Return [X, Y] of the center of cell containing provided text 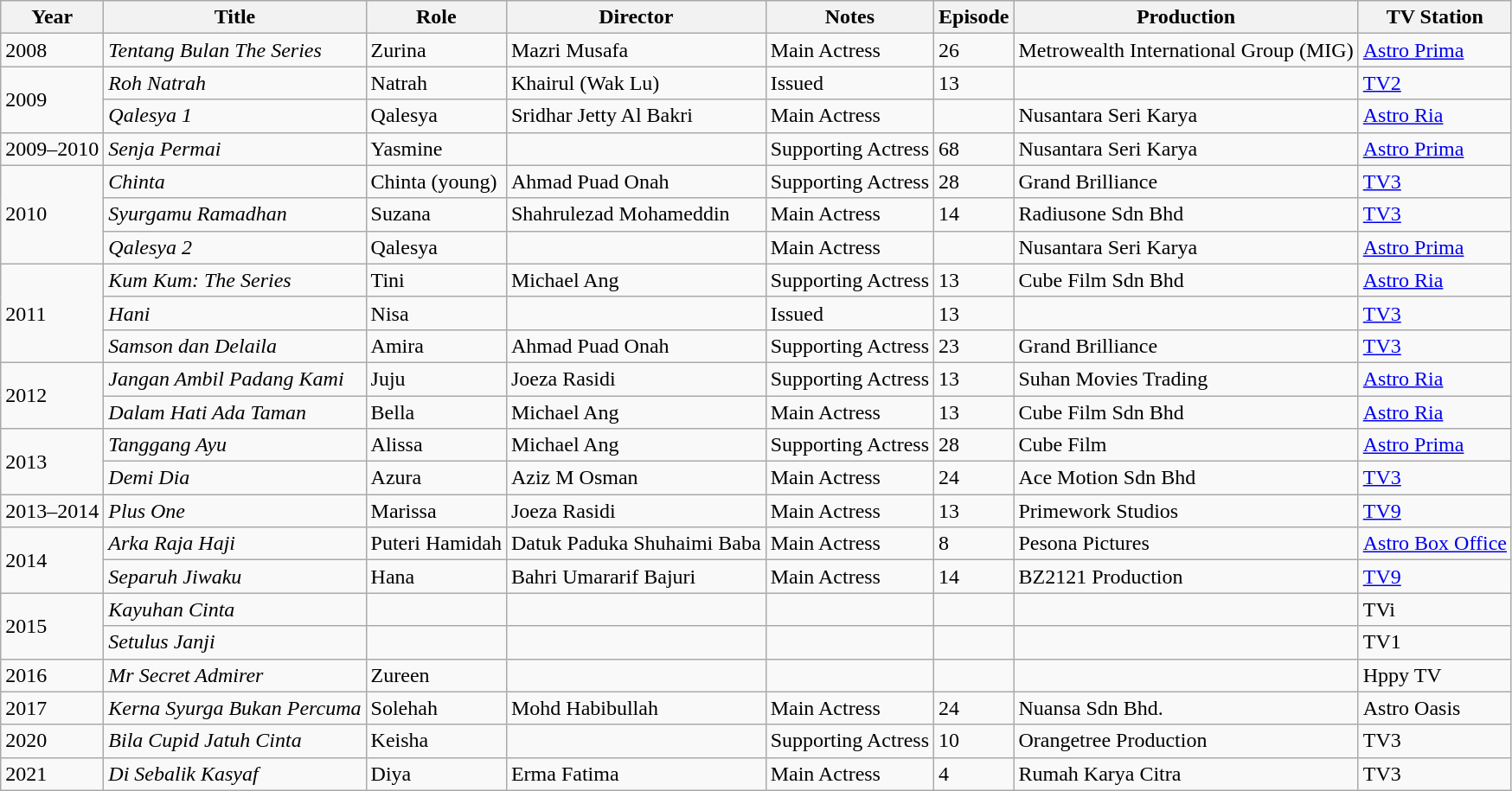
Tini [436, 280]
Syurgamu Ramadhan [235, 214]
Khairul (Wak Lu) [636, 83]
Nuansa Sdn Bhd. [1186, 708]
2009 [52, 99]
Chinta [235, 182]
Samson dan Delaila [235, 346]
2016 [52, 675]
Keisha [436, 741]
Kayuhan Cinta [235, 609]
Dalam Hati Ada Taman [235, 412]
Juju [436, 379]
Azura [436, 478]
Astro Oasis [1434, 708]
23 [974, 346]
Puteri Hamidah [436, 544]
Kum Kum: The Series [235, 280]
Yasmine [436, 149]
10 [974, 741]
68 [974, 149]
2008 [52, 50]
2011 [52, 313]
Bella [436, 412]
Nisa [436, 313]
2012 [52, 395]
Qalesya 1 [235, 116]
2014 [52, 560]
Aziz M Osman [636, 478]
2021 [52, 774]
Zureen [436, 675]
Alissa [436, 445]
TV1 [1434, 642]
Chinta (young) [436, 182]
26 [974, 50]
Year [52, 17]
Rumah Karya Citra [1186, 774]
Orangetree Production [1186, 741]
Arka Raja Haji [235, 544]
TV2 [1434, 83]
4 [974, 774]
Demi Dia [235, 478]
Separuh Jiwaku [235, 577]
Suzana [436, 214]
Qalesya 2 [235, 247]
Radiusone Sdn Bhd [1186, 214]
Production [1186, 17]
Mohd Habibullah [636, 708]
Natrah [436, 83]
Primework Studios [1186, 511]
Erma Fatima [636, 774]
Datuk Paduka Shuhaimi Baba [636, 544]
Shahrulezad Mohameddin [636, 214]
Bila Cupid Jatuh Cinta [235, 741]
Title [235, 17]
2009–2010 [52, 149]
Notes [849, 17]
Amira [436, 346]
2010 [52, 214]
Setulus Janji [235, 642]
2017 [52, 708]
BZ2121 Production [1186, 577]
Episode [974, 17]
8 [974, 544]
Senja Permai [235, 149]
Cube Film [1186, 445]
Jangan Ambil Padang Kami [235, 379]
Ace Motion Sdn Bhd [1186, 478]
Astro Box Office [1434, 544]
TVi [1434, 609]
2013–2014 [52, 511]
Mr Secret Admirer [235, 675]
Marissa [436, 511]
TV Station [1434, 17]
Sridhar Jetty Al Bakri [636, 116]
Roh Natrah [235, 83]
Bahri Umararif Bajuri [636, 577]
Hppy TV [1434, 675]
Hani [235, 313]
Diya [436, 774]
Role [436, 17]
Hana [436, 577]
Metrowealth International Group (MIG) [1186, 50]
Tanggang Ayu [235, 445]
Tentang Bulan The Series [235, 50]
Suhan Movies Trading [1186, 379]
Mazri Musafa [636, 50]
Pesona Pictures [1186, 544]
2015 [52, 626]
2020 [52, 741]
Zurina [436, 50]
Director [636, 17]
Solehah [436, 708]
2013 [52, 462]
Plus One [235, 511]
Kerna Syurga Bukan Percuma [235, 708]
Di Sebalik Kasyaf [235, 774]
